Locate the cell with the specified text and output its (X, Y) center coordinate. 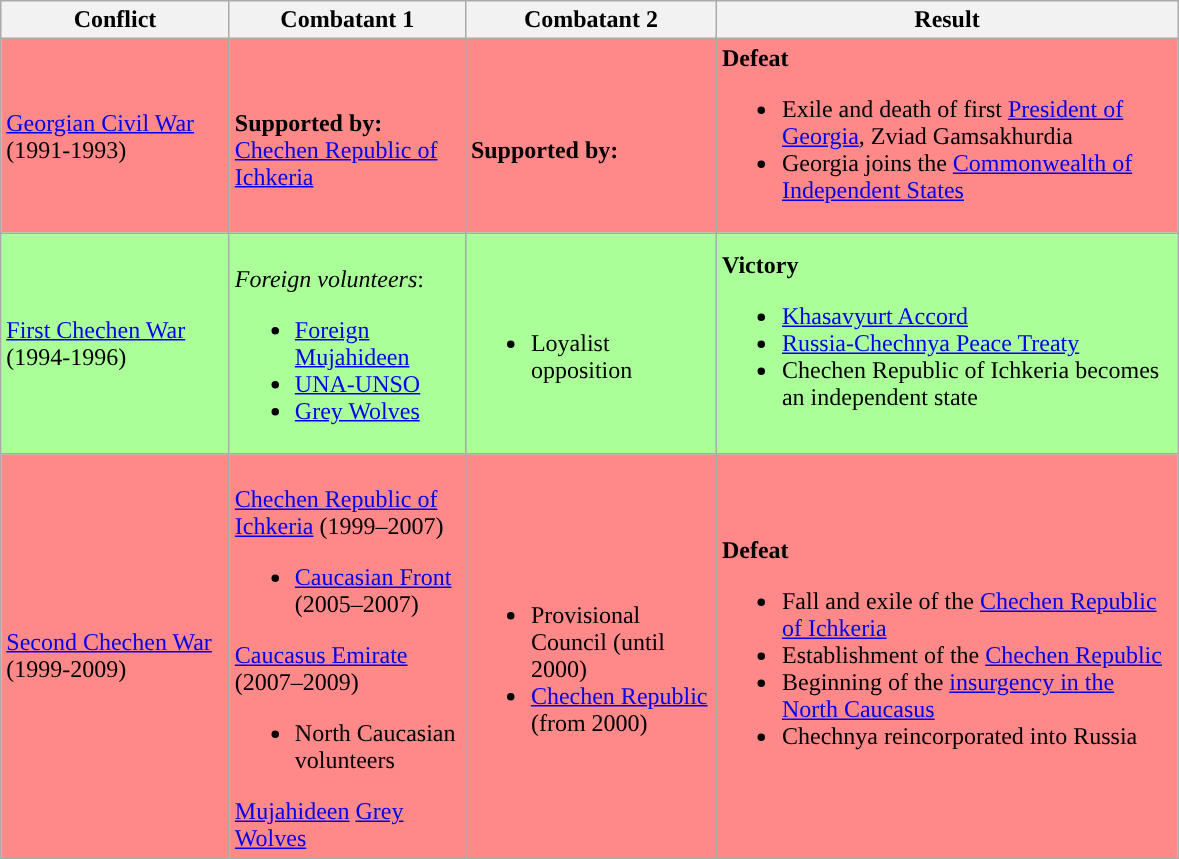
Supported by: Chechen Republic of Ichkeria (347, 136)
DefeatExile and death of first President of Georgia, Zviad GamsakhurdiaGeorgia joins the Commonwealth of Independent States (946, 136)
Georgian Civil War (1991-1993) (116, 136)
Combatant 2 (590, 20)
Conflict (116, 20)
Combatant 1 (347, 20)
Result (946, 20)
Supported by: (590, 136)
VictoryKhasavyurt AccordRussia-Chechnya Peace TreatyChechen Republic of Ichkeria becomes an independent state (946, 344)
Second Chechen War(1999-2009) (116, 656)
Loyalist opposition (590, 344)
Foreign volunteers: Foreign Mujahideen UNA-UNSO Grey Wolves (347, 344)
First Chechen War (1994-1996) (116, 344)
Chechen Republic of Ichkeria (1999–2007) Caucasian Front (2005–2007) Caucasus Emirate (2007–2009)North Caucasian volunteers Mujahideen Grey Wolves (347, 656)
Provisional Council (until 2000) Chechen Republic (from 2000) (590, 656)
